Locate the cell with the specified text and output its [x, y] center coordinate. 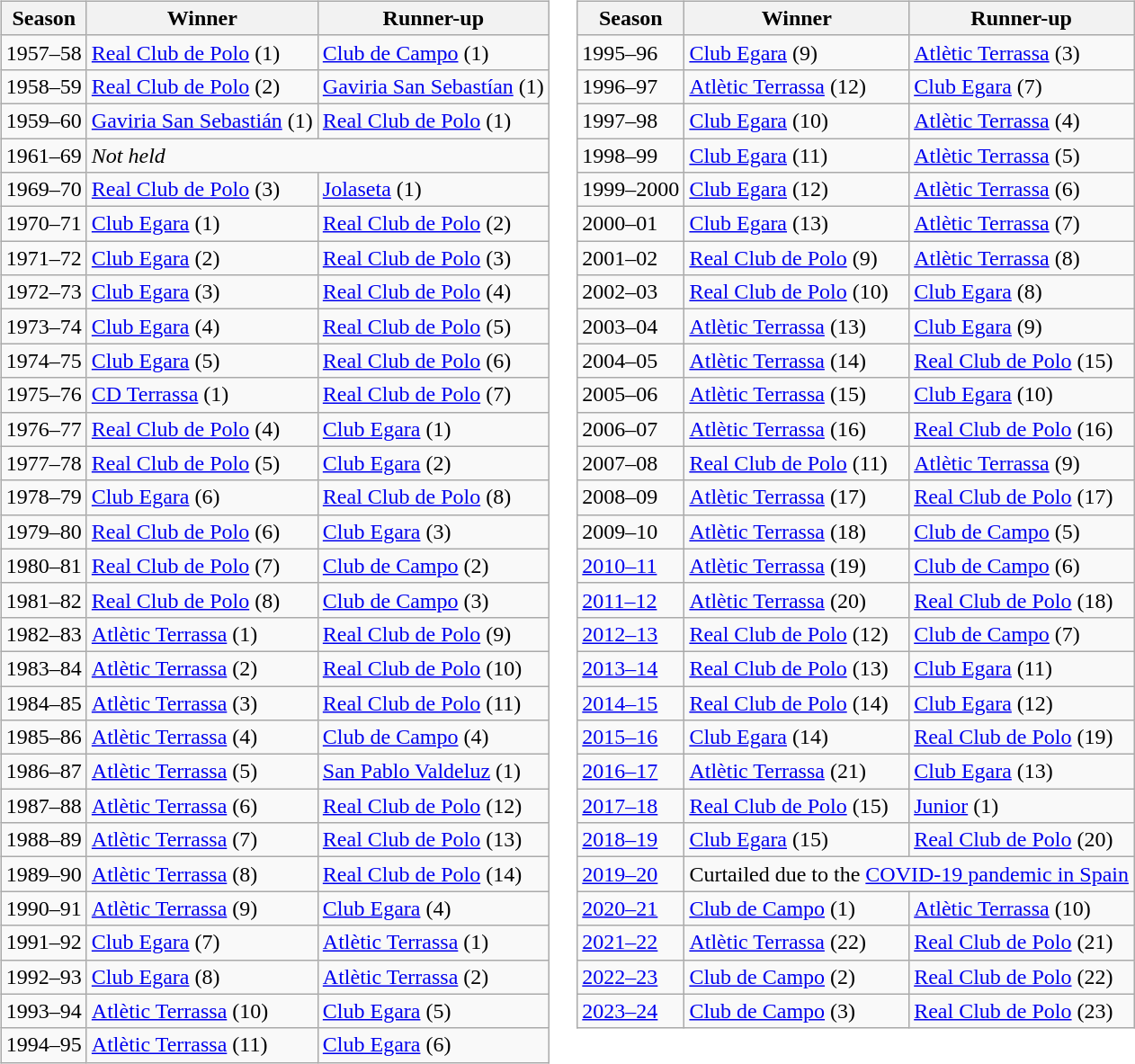
Club de Campo (4) [433, 738]
2000–01 [631, 224]
1976–77 [43, 429]
Curtailed due to the COVID-19 pandemic in Spain [909, 874]
1986–87 [43, 772]
2019–20 [631, 874]
2014–15 [631, 702]
2020–21 [631, 908]
Gaviria San Sebastían (1) [433, 86]
2011–12 [631, 600]
Atlètic Terrassa (17) [797, 497]
1970–71 [43, 224]
2002–03 [631, 292]
1987–88 [43, 806]
2006–07 [631, 429]
Real Club de Polo (21) [1022, 943]
Not held [317, 156]
Atlètic Terrassa (22) [797, 943]
1969–70 [43, 190]
Atlètic Terrassa (19) [797, 566]
Real Club de Polo (18) [1022, 600]
1975–76 [43, 395]
Club Egara (14) [797, 738]
Atlètic Terrassa (16) [797, 429]
1999–2000 [631, 190]
Atlètic Terrassa (12) [797, 86]
Real Club de Polo (16) [1022, 429]
2003–04 [631, 326]
2016–17 [631, 772]
Atlètic Terrassa (14) [797, 361]
1982–83 [43, 634]
1988–89 [43, 840]
2012–13 [631, 634]
1991–92 [43, 943]
Club de Campo (7) [1022, 634]
2004–05 [631, 361]
2010–11 [631, 566]
2018–19 [631, 840]
2022–23 [631, 977]
1983–84 [43, 668]
1995–96 [631, 52]
1972–73 [43, 292]
Real Club de Polo (20) [1022, 840]
1977–78 [43, 463]
CD Terrassa (1) [201, 395]
Club de Campo (6) [1022, 566]
Atlètic Terrassa (15) [797, 395]
1961–69 [43, 156]
2013–14 [631, 668]
2008–09 [631, 497]
1959–60 [43, 121]
1998–99 [631, 156]
Jolaseta (1) [433, 190]
Atlètic Terrassa (13) [797, 326]
1958–59 [43, 86]
2015–16 [631, 738]
1989–90 [43, 874]
1996–97 [631, 86]
1980–81 [43, 566]
2009–10 [631, 532]
2023–24 [631, 1011]
1997–98 [631, 121]
1984–85 [43, 702]
1994–95 [43, 1045]
2021–22 [631, 943]
Atlètic Terrassa (21) [797, 772]
1979–80 [43, 532]
1992–93 [43, 977]
1973–74 [43, 326]
1971–72 [43, 258]
1957–58 [43, 52]
Real Club de Polo (23) [1022, 1011]
Atlètic Terrassa (11) [201, 1045]
1981–82 [43, 600]
Club de Campo (5) [1022, 532]
Real Club de Polo (19) [1022, 738]
1978–79 [43, 497]
Real Club de Polo (22) [1022, 977]
Club Egara (15) [797, 840]
1985–86 [43, 738]
Atlètic Terrassa (20) [797, 600]
2001–02 [631, 258]
1974–75 [43, 361]
2007–08 [631, 463]
Atlètic Terrassa (18) [797, 532]
San Pablo Valdeluz (1) [433, 772]
1990–91 [43, 908]
2017–18 [631, 806]
2005–06 [631, 395]
1993–94 [43, 1011]
Real Club de Polo (17) [1022, 497]
Junior (1) [1022, 806]
Gaviria San Sebastián (1) [201, 121]
